Determine the (X, Y) coordinate at the center of the cell enclosing the given text.  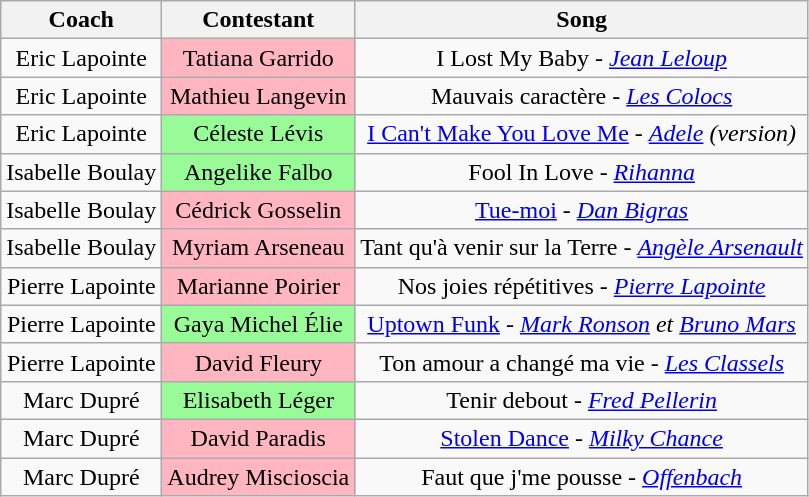
David Paradis (258, 438)
Stolen Dance - Milky Chance (582, 438)
Mathieu Langevin (258, 96)
Tatiana Garrido (258, 58)
Ton amour a changé ma vie - Les Classels (582, 362)
Céleste Lévis (258, 134)
Fool In Love - Rihanna (582, 172)
Uptown Funk - Mark Ronson et Bruno Mars (582, 324)
I Can't Make You Love Me - Adele (version) (582, 134)
Coach (82, 20)
Contestant (258, 20)
Song (582, 20)
Angelike Falbo (258, 172)
Mauvais caractère - Les Colocs (582, 96)
Tue-moi - Dan Bigras (582, 210)
Marianne Poirier (258, 286)
Elisabeth Léger (258, 400)
Cédrick Gosselin (258, 210)
Audrey Miscioscia (258, 477)
Faut que j'me pousse - Offenbach (582, 477)
Myriam Arseneau (258, 248)
David Fleury (258, 362)
Tant qu'à venir sur la Terre - Angèle Arsenault (582, 248)
I Lost My Baby - Jean Leloup (582, 58)
Nos joies répétitives - Pierre Lapointe (582, 286)
Gaya Michel Élie (258, 324)
Tenir debout - Fred Pellerin (582, 400)
